Output the (x, y) coordinate of the center of the cell containing the given text.  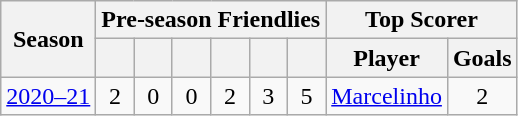
5 (306, 96)
Goals (482, 58)
Top Scorer (422, 20)
3 (268, 96)
2020–21 (48, 96)
Pre-season Friendlies (211, 20)
Player (387, 58)
Season (48, 39)
Marcelinho (387, 96)
